Locate the cell with the specified text and output its [X, Y] center coordinate. 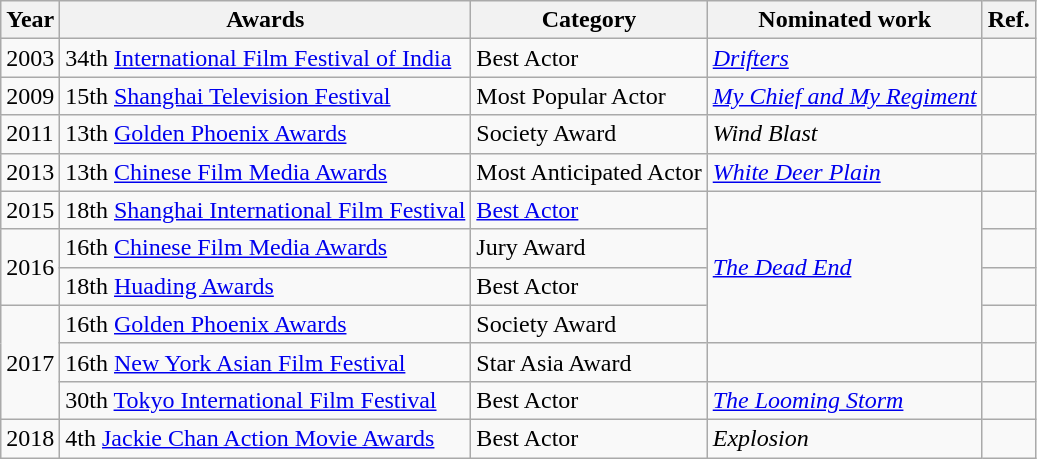
34th International Film Festival of India [266, 58]
2003 [30, 58]
White Deer Plain [844, 172]
18th Huading Awards [266, 286]
2016 [30, 267]
13th Chinese Film Media Awards [266, 172]
2015 [30, 210]
Category [589, 20]
Explosion [844, 438]
30th Tokyo International Film Festival [266, 400]
15th Shanghai Television Festival [266, 96]
Ref. [1008, 20]
2009 [30, 96]
18th Shanghai International Film Festival [266, 210]
2011 [30, 134]
16th Chinese Film Media Awards [266, 248]
The Looming Storm [844, 400]
Jury Award [589, 248]
Most Anticipated Actor [589, 172]
My Chief and My Regiment [844, 96]
4th Jackie Chan Action Movie Awards [266, 438]
2013 [30, 172]
The Dead End [844, 267]
Most Popular Actor [589, 96]
Awards [266, 20]
13th Golden Phoenix Awards [266, 134]
16th New York Asian Film Festival [266, 362]
2018 [30, 438]
Drifters [844, 58]
Year [30, 20]
2017 [30, 362]
16th Golden Phoenix Awards [266, 324]
Wind Blast [844, 134]
Nominated work [844, 20]
Star Asia Award [589, 362]
